For the text-containing cell, return its midpoint in (X, Y) coordinate format. 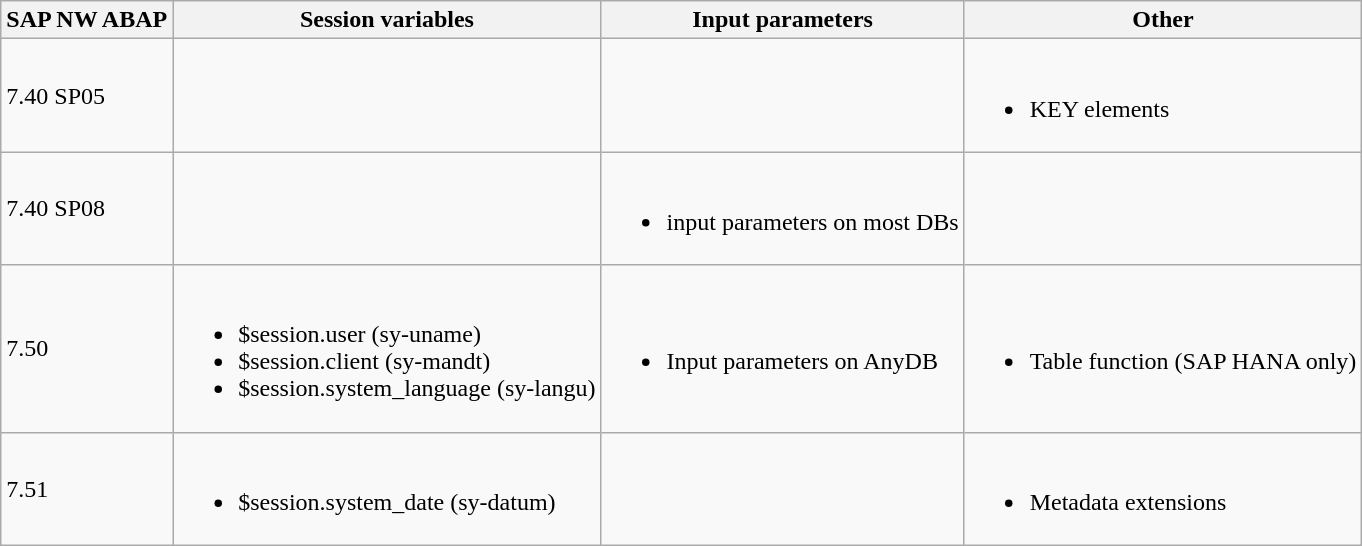
Input parameters on AnyDB (782, 348)
Metadata extensions (1163, 488)
$session.system_date (sy-datum) (387, 488)
SAP NW ABAP (87, 20)
input parameters on most DBs (782, 208)
Session variables (387, 20)
$session.user (sy-uname)$session.client (sy-mandt)$session.system_language (sy-langu) (387, 348)
Other (1163, 20)
Input parameters (782, 20)
7.51 (87, 488)
KEY elements (1163, 96)
Table function (SAP HANA only) (1163, 348)
7.50 (87, 348)
7.40 SP08 (87, 208)
7.40 SP05 (87, 96)
